From the cell containing the given text, extract its center point as (x, y) coordinate. 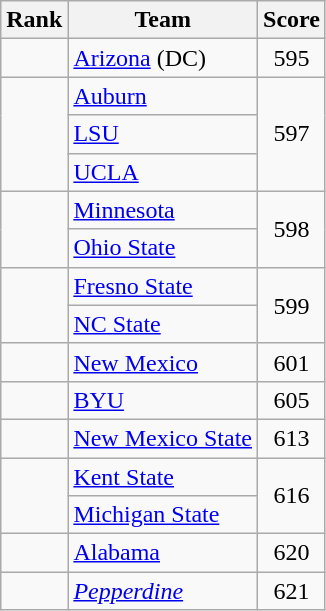
Alabama (163, 553)
LSU (163, 134)
Ohio State (163, 248)
620 (292, 553)
Auburn (163, 96)
Pepperdine (163, 591)
597 (292, 134)
Fresno State (163, 286)
613 (292, 438)
Minnesota (163, 210)
598 (292, 229)
Arizona (DC) (163, 58)
Kent State (163, 477)
Score (292, 20)
NC State (163, 324)
595 (292, 58)
UCLA (163, 172)
621 (292, 591)
601 (292, 362)
New Mexico (163, 362)
616 (292, 496)
BYU (163, 400)
605 (292, 400)
Michigan State (163, 515)
New Mexico State (163, 438)
599 (292, 305)
Team (163, 20)
Rank (34, 20)
